Detect which cell encompasses the target text, then output its [X, Y] center coordinate. 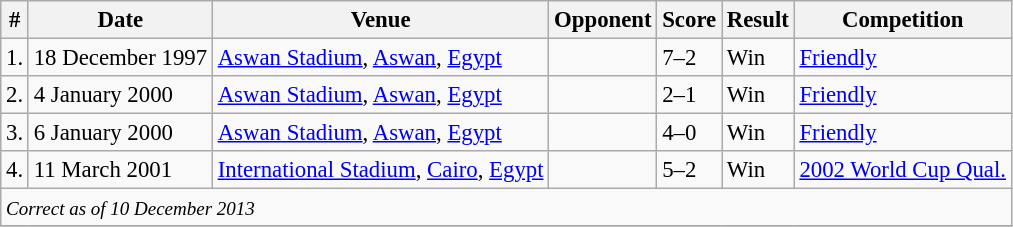
6 January 2000 [120, 133]
7–2 [690, 58]
2. [15, 95]
18 December 1997 [120, 58]
Result [758, 20]
Date [120, 20]
Competition [902, 20]
Correct as of 10 December 2013 [506, 208]
4–0 [690, 133]
5–2 [690, 170]
Venue [380, 20]
Opponent [603, 20]
# [15, 20]
2–1 [690, 95]
11 March 2001 [120, 170]
2002 World Cup Qual. [902, 170]
1. [15, 58]
4 January 2000 [120, 95]
Score [690, 20]
International Stadium, Cairo, Egypt [380, 170]
3. [15, 133]
4. [15, 170]
